Provide the [X, Y] coordinate of the cell's center where the given text is located.  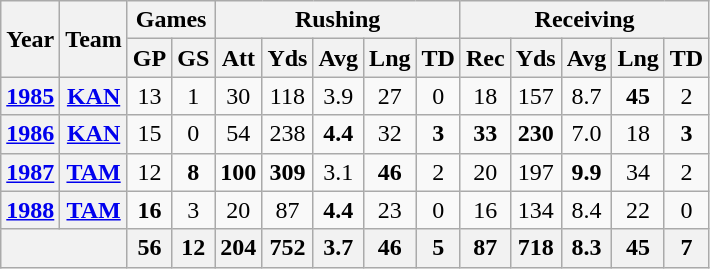
8.3 [586, 248]
5 [438, 248]
197 [536, 172]
56 [149, 248]
1985 [30, 96]
Att [238, 58]
100 [238, 172]
7 [686, 248]
54 [238, 134]
23 [390, 210]
Team [94, 39]
134 [536, 210]
13 [149, 96]
33 [485, 134]
1987 [30, 172]
Rushing [338, 20]
118 [288, 96]
8.4 [586, 210]
Rec [485, 58]
32 [390, 134]
3.7 [338, 248]
238 [288, 134]
27 [390, 96]
1986 [30, 134]
Receiving [584, 20]
157 [536, 96]
230 [536, 134]
GS [194, 58]
34 [638, 172]
309 [288, 172]
30 [238, 96]
752 [288, 248]
3.1 [338, 172]
718 [536, 248]
Year [30, 39]
1988 [30, 210]
8.7 [586, 96]
22 [638, 210]
3.9 [338, 96]
Games [170, 20]
8 [194, 172]
GP [149, 58]
15 [149, 134]
7.0 [586, 134]
9.9 [586, 172]
1 [194, 96]
204 [238, 248]
